Find where the given text appears and provide that cell's center as [X, Y] coordinate. 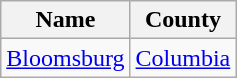
Columbia [183, 58]
Name [66, 20]
Bloomsburg [66, 58]
County [183, 20]
